Return the (x, y) coordinate for the center point of the cell that contains the specified text.  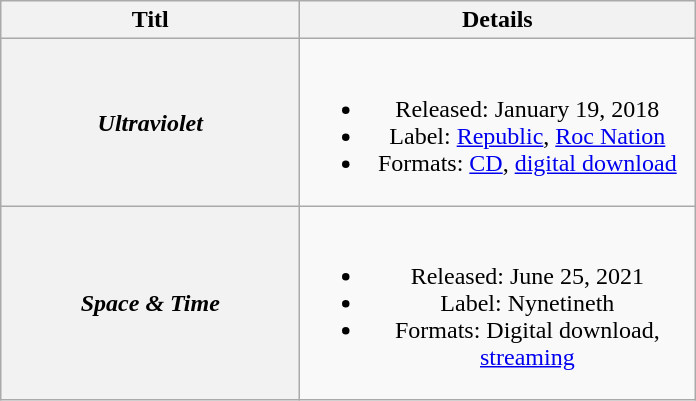
Ultraviolet (150, 122)
Titl (150, 20)
Released: June 25, 2021Label: NynetinethFormats: Digital download, streaming (498, 303)
Space & Time (150, 303)
Released: January 19, 2018Label: Republic, Roc NationFormats: CD, digital download (498, 122)
Details (498, 20)
